Search for the cell housing the specified text and yield its [X, Y] center coordinate. 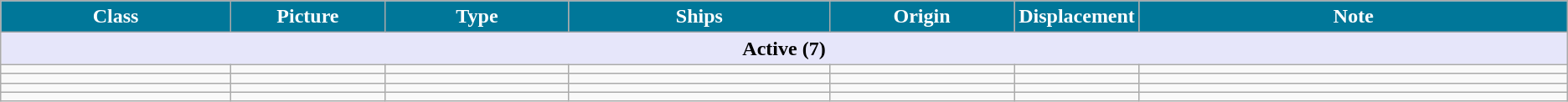
Note [1354, 17]
Displacement [1077, 17]
Ships [699, 17]
Picture [307, 17]
Active (7) [784, 48]
Origin [921, 17]
Class [116, 17]
Type [477, 17]
